Find where the given text appears and provide that cell's center as [X, Y] coordinate. 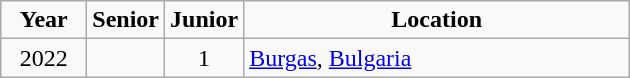
Senior [126, 20]
Location [437, 20]
Year [44, 20]
1 [204, 58]
Junior [204, 20]
Burgas, Bulgaria [437, 58]
2022 [44, 58]
